Scan for the cell matching the given text and deliver its [x, y] coordinate at center. 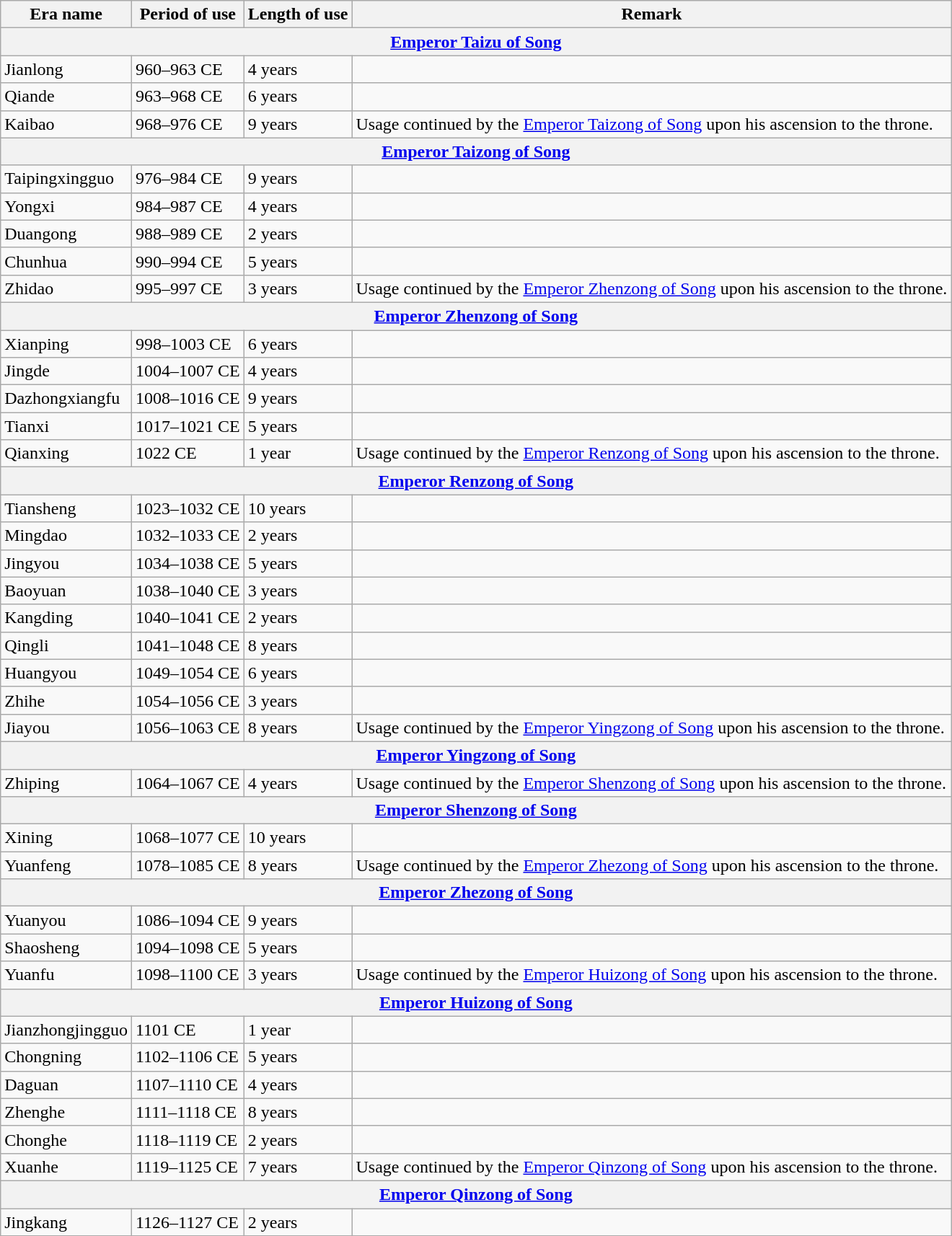
1078–1085 CE [188, 865]
Emperor Zhenzong of Song [476, 316]
Usage continued by the Emperor Qinzong of Song upon his ascension to the throne. [652, 1167]
7 years [298, 1167]
1023–1032 CE [188, 508]
Yuanfeng [66, 865]
Daguan [66, 1085]
Remark [652, 14]
1041–1048 CE [188, 645]
Chongning [66, 1057]
Jingkang [66, 1222]
1101 CE [188, 1030]
1038–1040 CE [188, 591]
Period of use [188, 14]
988–989 CE [188, 234]
1064–1067 CE [188, 782]
Mingdao [66, 536]
Duangong [66, 234]
Kaibao [66, 124]
1126–1127 CE [188, 1222]
1102–1106 CE [188, 1057]
998–1003 CE [188, 344]
Zhenghe [66, 1112]
Qingli [66, 645]
1094–1098 CE [188, 948]
Taipingxingguo [66, 179]
Baoyuan [66, 591]
1056–1063 CE [188, 728]
Jingde [66, 371]
Usage continued by the Emperor Yingzong of Song upon his ascension to the throne. [652, 728]
Dazhongxiangfu [66, 399]
Emperor Huizong of Song [476, 1002]
1068–1077 CE [188, 838]
Length of use [298, 14]
Qianxing [66, 454]
Zhidao [66, 288]
990–994 CE [188, 261]
Shaosheng [66, 948]
1111–1118 CE [188, 1112]
Usage continued by the Emperor Huizong of Song upon his ascension to the throne. [652, 975]
Usage continued by the Emperor Renzong of Song upon his ascension to the throne. [652, 454]
Usage continued by the Emperor Zhezong of Song upon his ascension to the throne. [652, 865]
Yuanfu [66, 975]
Zhihe [66, 700]
Emperor Shenzong of Song [476, 811]
Yuanyou [66, 920]
Emperor Qinzong of Song [476, 1194]
1008–1016 CE [188, 399]
Xianping [66, 344]
963–968 CE [188, 97]
995–997 CE [188, 288]
1098–1100 CE [188, 975]
1054–1056 CE [188, 700]
Tianxi [66, 426]
Kangding [66, 618]
Tiansheng [66, 508]
1119–1125 CE [188, 1167]
976–984 CE [188, 179]
Chunhua [66, 261]
1022 CE [188, 454]
1004–1007 CE [188, 371]
Jianzhongjingguo [66, 1030]
1086–1094 CE [188, 920]
Qiande [66, 97]
Usage continued by the Emperor Zhenzong of Song upon his ascension to the throne. [652, 288]
1017–1021 CE [188, 426]
1118–1119 CE [188, 1139]
Chonghe [66, 1139]
Jianlong [66, 69]
Huangyou [66, 673]
Xuanhe [66, 1167]
1107–1110 CE [188, 1085]
960–963 CE [188, 69]
Emperor Renzong of Song [476, 481]
Zhiping [66, 782]
1032–1033 CE [188, 536]
1049–1054 CE [188, 673]
1034–1038 CE [188, 563]
Jingyou [66, 563]
1040–1041 CE [188, 618]
Era name [66, 14]
Emperor Taizu of Song [476, 42]
Jiayou [66, 728]
Usage continued by the Emperor Shenzong of Song upon his ascension to the throne. [652, 782]
968–976 CE [188, 124]
Emperor Taizong of Song [476, 151]
Yongxi [66, 206]
Emperor Zhezong of Song [476, 893]
Xining [66, 838]
Emperor Yingzong of Song [476, 755]
Usage continued by the Emperor Taizong of Song upon his ascension to the throne. [652, 124]
984–987 CE [188, 206]
